Capture the cell that displays the provided text and extract its [X, Y] central coordinate. 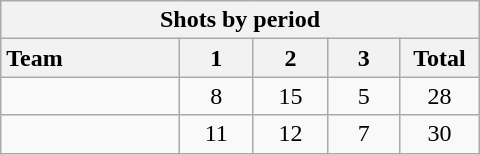
1 [216, 58]
7 [364, 134]
8 [216, 96]
Shots by period [240, 20]
3 [364, 58]
Team [90, 58]
12 [290, 134]
5 [364, 96]
30 [440, 134]
15 [290, 96]
11 [216, 134]
2 [290, 58]
28 [440, 96]
Total [440, 58]
